Find where the given text appears and provide that cell's center as [x, y] coordinate. 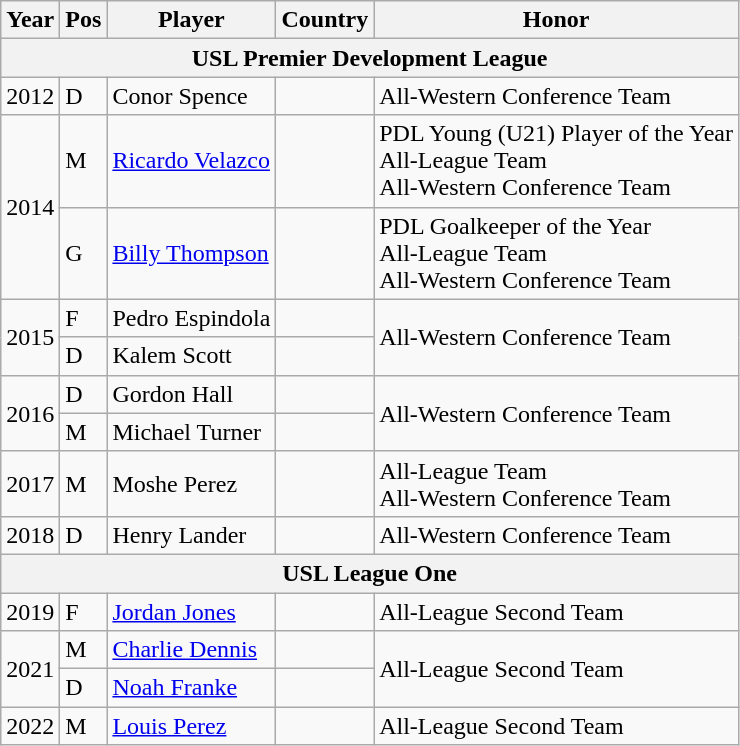
Conor Spence [192, 96]
PDL Goalkeeper of the YearAll-League TeamAll-Western Conference Team [556, 253]
Honor [556, 20]
2018 [30, 535]
2019 [30, 611]
2017 [30, 484]
Pos [84, 20]
Jordan Jones [192, 611]
Henry Lander [192, 535]
Michael Turner [192, 432]
All-League TeamAll-Western Conference Team [556, 484]
Country [325, 20]
Moshe Perez [192, 484]
Ricardo Velazco [192, 161]
USL League One [370, 573]
2015 [30, 337]
Pedro Espindola [192, 318]
Gordon Hall [192, 394]
USL Premier Development League [370, 58]
2016 [30, 413]
G [84, 253]
2021 [30, 669]
2014 [30, 207]
Billy Thompson [192, 253]
Year [30, 20]
Charlie Dennis [192, 650]
2012 [30, 96]
PDL Young (U21) Player of the YearAll-League TeamAll-Western Conference Team [556, 161]
Player [192, 20]
Noah Franke [192, 688]
Louis Perez [192, 726]
Kalem Scott [192, 356]
2022 [30, 726]
